From the cell containing the given text, extract its center point as [X, Y] coordinate. 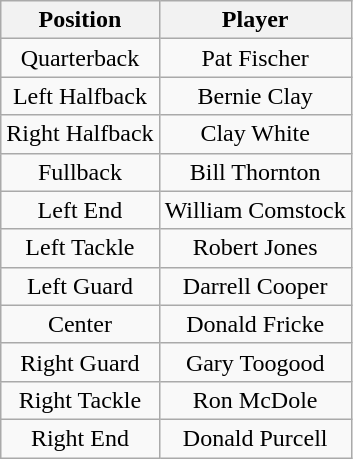
Right End [80, 438]
Pat Fischer [255, 58]
Center [80, 324]
Clay White [255, 134]
Bill Thornton [255, 172]
Right Tackle [80, 400]
Right Halfback [80, 134]
William Comstock [255, 210]
Gary Toogood [255, 362]
Left Halfback [80, 96]
Left End [80, 210]
Position [80, 20]
Bernie Clay [255, 96]
Left Tackle [80, 248]
Ron McDole [255, 400]
Robert Jones [255, 248]
Donald Fricke [255, 324]
Left Guard [80, 286]
Fullback [80, 172]
Donald Purcell [255, 438]
Darrell Cooper [255, 286]
Right Guard [80, 362]
Player [255, 20]
Quarterback [80, 58]
